Provide the [x, y] coordinate of the cell's center where the given text is located.  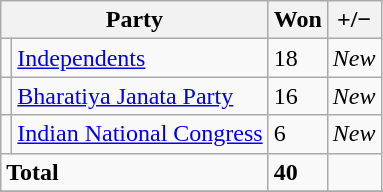
Won [298, 20]
Bharatiya Janata Party [140, 96]
40 [298, 172]
16 [298, 96]
18 [298, 58]
Total [134, 172]
Party [134, 20]
Indian National Congress [140, 134]
Independents [140, 58]
6 [298, 134]
+/− [354, 20]
